Determine the [X, Y] coordinate at the center of the cell enclosing the given text.  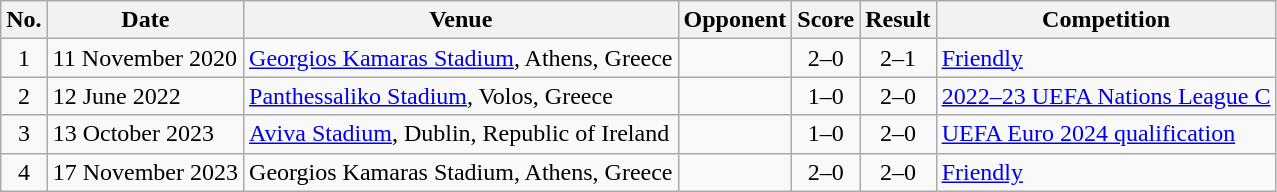
2022–23 UEFA Nations League C [1106, 96]
Opponent [735, 20]
13 October 2023 [145, 134]
3 [24, 134]
Competition [1106, 20]
No. [24, 20]
17 November 2023 [145, 172]
Date [145, 20]
UEFA Euro 2024 qualification [1106, 134]
2–1 [898, 58]
Aviva Stadium, Dublin, Republic of Ireland [462, 134]
Score [826, 20]
Result [898, 20]
Panthessaliko Stadium, Volos, Greece [462, 96]
Venue [462, 20]
12 June 2022 [145, 96]
1 [24, 58]
4 [24, 172]
2 [24, 96]
11 November 2020 [145, 58]
